Provide the [x, y] coordinate of the cell's center where the given text is located.  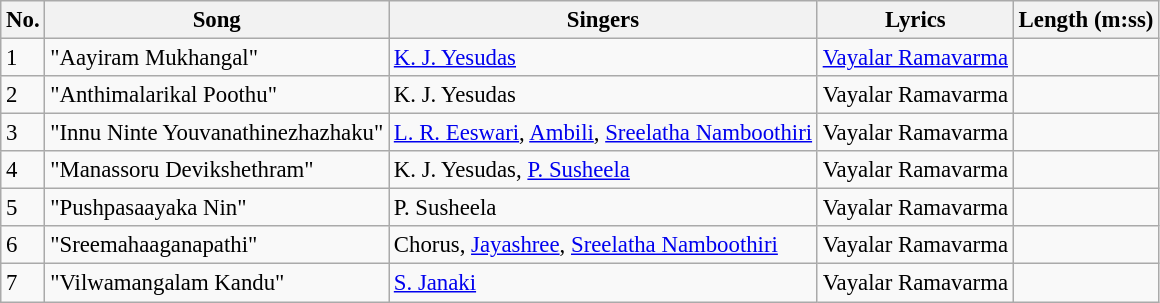
6 [23, 245]
7 [23, 283]
Song [217, 20]
Lyrics [915, 20]
Chorus, Jayashree, Sreelatha Namboothiri [604, 245]
S. Janaki [604, 283]
4 [23, 170]
3 [23, 133]
"Aayiram Mukhangal" [217, 58]
5 [23, 208]
"Pushpasaayaka Nin" [217, 208]
Singers [604, 20]
"Manassoru Devikshethram" [217, 170]
K. J. Yesudas, P. Susheela [604, 170]
2 [23, 95]
L. R. Eeswari, Ambili, Sreelatha Namboothiri [604, 133]
1 [23, 58]
No. [23, 20]
"Innu Ninte Youvanathinezhazhaku" [217, 133]
"Anthimalarikal Poothu" [217, 95]
Length (m:ss) [1086, 20]
"Sreemahaaganapathi" [217, 245]
"Vilwamangalam Kandu" [217, 283]
P. Susheela [604, 208]
